Provide the [X, Y] coordinate of the cell's center where the given text is located.  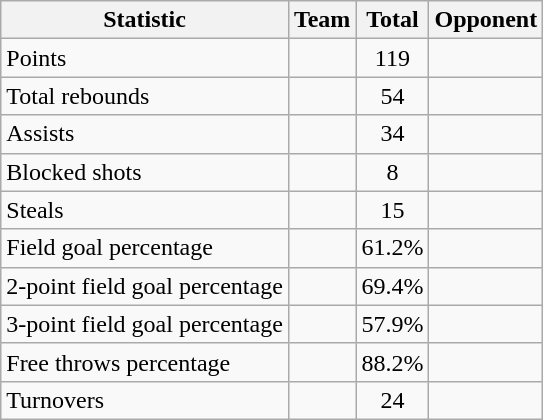
8 [392, 172]
24 [392, 400]
61.2% [392, 248]
54 [392, 96]
Team [322, 20]
Turnovers [145, 400]
15 [392, 210]
Assists [145, 134]
3-point field goal percentage [145, 324]
57.9% [392, 324]
Total [392, 20]
2-point field goal percentage [145, 286]
Free throws percentage [145, 362]
Total rebounds [145, 96]
Points [145, 58]
119 [392, 58]
88.2% [392, 362]
Steals [145, 210]
34 [392, 134]
Statistic [145, 20]
Blocked shots [145, 172]
69.4% [392, 286]
Field goal percentage [145, 248]
Opponent [486, 20]
